Return the (x, y) coordinate for the center point of the cell that contains the specified text.  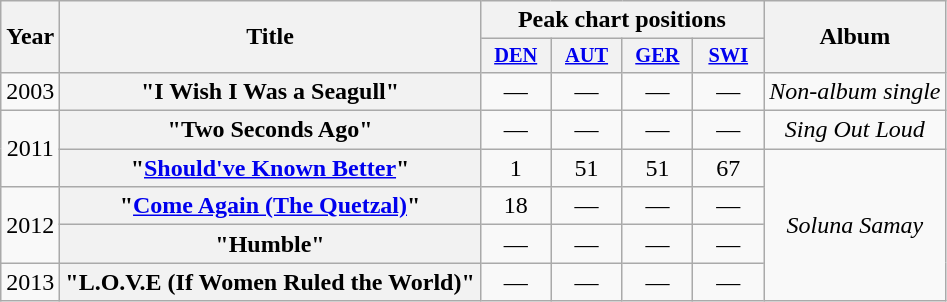
SWI (728, 56)
Album (855, 37)
Year (30, 37)
2003 (30, 91)
"Two Seconds Ago" (270, 130)
18 (516, 206)
Sing Out Loud (855, 130)
Soluna Samay (855, 225)
2012 (30, 225)
2013 (30, 282)
"Humble" (270, 244)
"L.O.V.E (If Women Ruled the World)" (270, 282)
Peak chart positions (622, 20)
"Should've Known Better" (270, 168)
Non-album single (855, 91)
GER (658, 56)
"I Wish I Was a Seagull" (270, 91)
AUT (586, 56)
2011 (30, 149)
1 (516, 168)
Title (270, 37)
DEN (516, 56)
"Come Again (The Quetzal)" (270, 206)
67 (728, 168)
